Scan for the cell matching the given text and deliver its [x, y] coordinate at center. 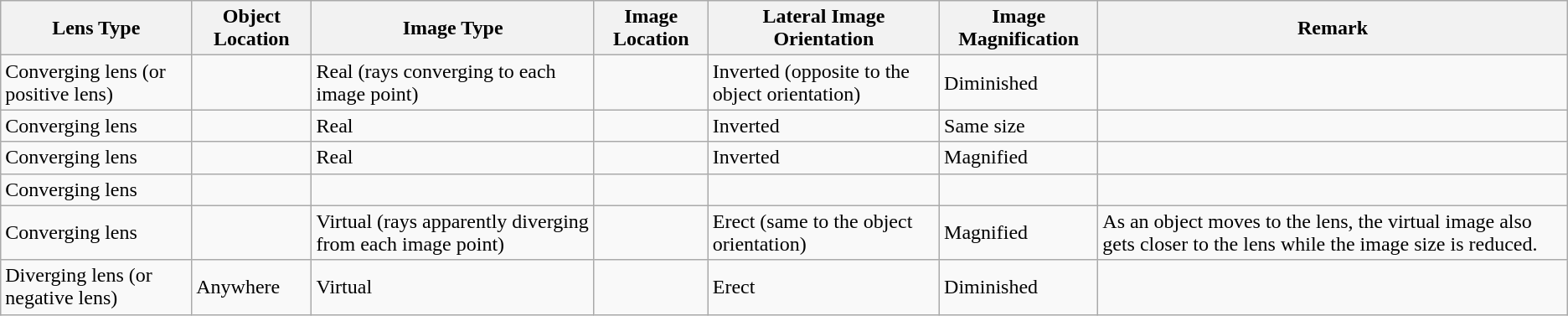
Object Location [251, 28]
Same size [1019, 126]
Inverted (opposite to the object orientation) [823, 82]
Virtual [452, 287]
Erect [823, 287]
Virtual (rays apparently diverging from each image point) [452, 233]
Remark [1333, 28]
Real (rays converging to each image point) [452, 82]
Lens Type [96, 28]
Image Location [651, 28]
Anywhere [251, 287]
Converging lens (or positive lens) [96, 82]
Diverging lens (or negative lens) [96, 287]
Lateral Image Orientation [823, 28]
Image Magnification [1019, 28]
Image Type [452, 28]
As an object moves to the lens, the virtual image also gets closer to the lens while the image size is reduced. [1333, 233]
Erect (same to the object orientation) [823, 233]
